Search for the cell housing the specified text and yield its (X, Y) center coordinate. 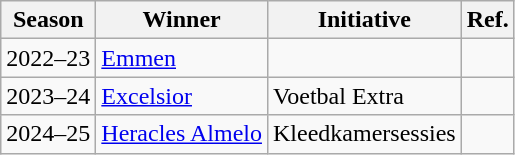
2024–25 (48, 134)
Kleedkamersessies (364, 134)
Emmen (182, 58)
Winner (182, 20)
Initiative (364, 20)
Excelsior (182, 96)
Voetbal Extra (364, 96)
2022–23 (48, 58)
2023–24 (48, 96)
Ref. (488, 20)
Season (48, 20)
Heracles Almelo (182, 134)
